Detect which cell encompasses the target text, then output its (x, y) center coordinate. 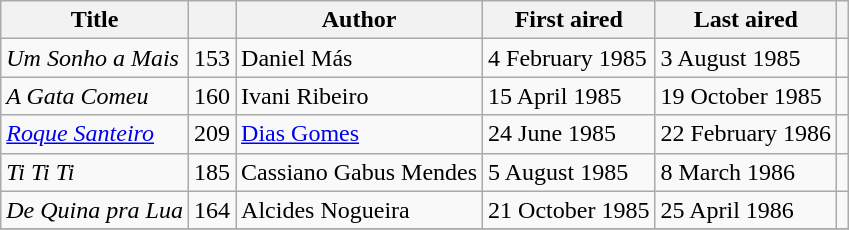
First aired (569, 20)
164 (212, 210)
22 February 1986 (746, 134)
Title (95, 20)
Um Sonho a Mais (95, 58)
25 April 1986 (746, 210)
Ivani Ribeiro (360, 96)
Alcides Nogueira (360, 210)
15 April 1985 (569, 96)
185 (212, 172)
Dias Gomes (360, 134)
3 August 1985 (746, 58)
Ti Ti Ti (95, 172)
4 February 1985 (569, 58)
153 (212, 58)
Last aired (746, 20)
19 October 1985 (746, 96)
209 (212, 134)
21 October 1985 (569, 210)
De Quina pra Lua (95, 210)
24 June 1985 (569, 134)
Daniel Más (360, 58)
Roque Santeiro (95, 134)
5 August 1985 (569, 172)
8 March 1986 (746, 172)
160 (212, 96)
Author (360, 20)
Cassiano Gabus Mendes (360, 172)
A Gata Comeu (95, 96)
